Scan for the cell matching the given text and deliver its (X, Y) coordinate at center. 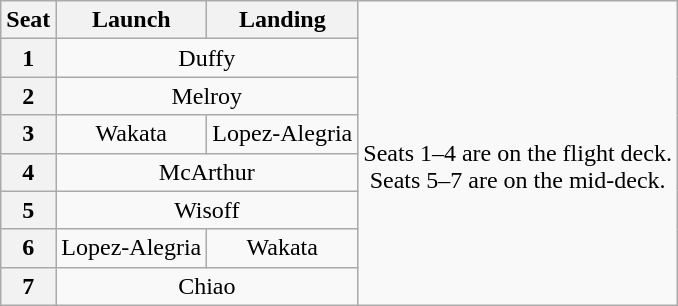
Chiao (207, 286)
3 (28, 134)
Landing (282, 20)
4 (28, 172)
Duffy (207, 58)
Seat (28, 20)
Seats 1–4 are on the flight deck.Seats 5–7 are on the mid-deck. (518, 153)
McArthur (207, 172)
6 (28, 248)
5 (28, 210)
7 (28, 286)
Wisoff (207, 210)
Melroy (207, 96)
2 (28, 96)
1 (28, 58)
Launch (132, 20)
